Locate the cell with the specified text and output its (X, Y) center coordinate. 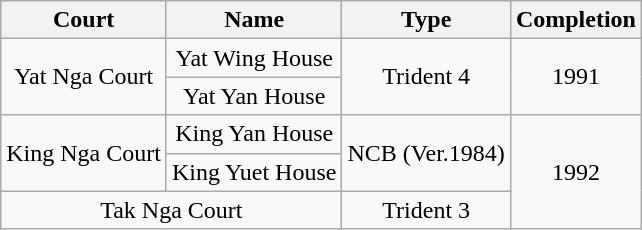
Trident 4 (426, 77)
Type (426, 20)
Trident 3 (426, 210)
1991 (576, 77)
King Yuet House (254, 172)
Court (84, 20)
NCB (Ver.1984) (426, 153)
King Nga Court (84, 153)
1992 (576, 172)
Completion (576, 20)
Yat Wing House (254, 58)
Tak Nga Court (172, 210)
Yat Nga Court (84, 77)
Yat Yan House (254, 96)
King Yan House (254, 134)
Name (254, 20)
